Locate the cell with the specified text and output its [x, y] center coordinate. 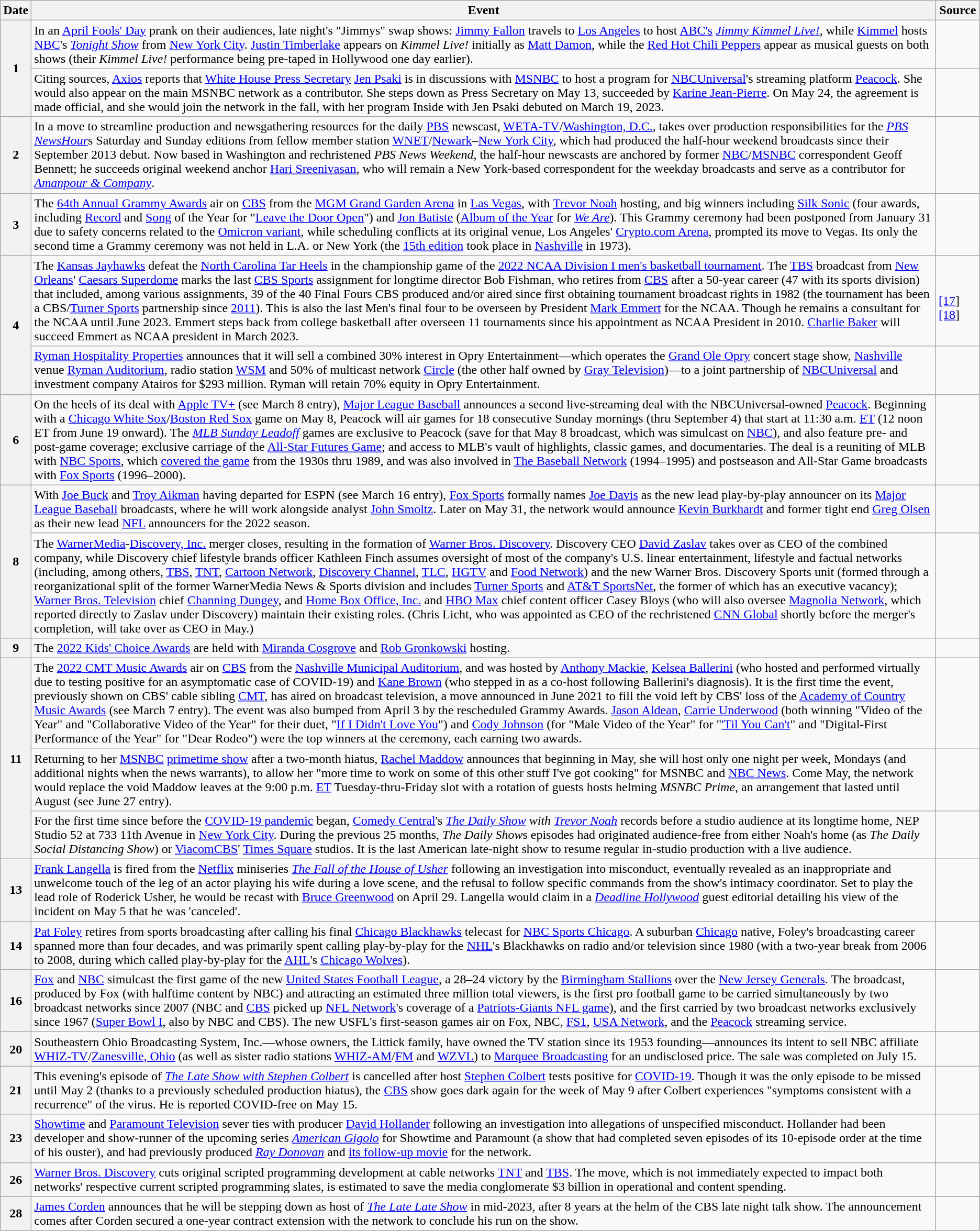
Event [484, 10]
[17] [18] [958, 301]
6 [16, 440]
4 [16, 325]
11 [16, 758]
9 [16, 648]
2 [16, 155]
Date [16, 10]
20 [16, 1049]
The 2022 Kids' Choice Awards are held with Miranda Cosgrove and Rob Gronkowski hosting. [484, 648]
1 [16, 69]
23 [16, 1138]
13 [16, 890]
8 [16, 561]
16 [16, 1001]
Source [958, 10]
3 [16, 224]
26 [16, 1179]
14 [16, 946]
28 [16, 1214]
21 [16, 1090]
